Return the (X, Y) coordinate for the center point of the cell that contains the specified text.  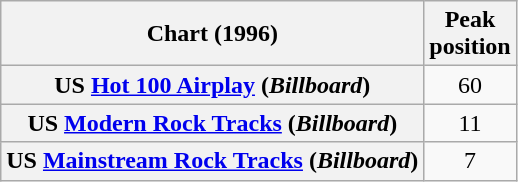
11 (470, 123)
60 (470, 85)
Peakposition (470, 34)
US Hot 100 Airplay (Billboard) (212, 85)
US Mainstream Rock Tracks (Billboard) (212, 161)
US Modern Rock Tracks (Billboard) (212, 123)
Chart (1996) (212, 34)
7 (470, 161)
